Locate the cell with the specified text and output its [x, y] center coordinate. 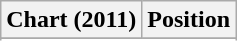
Chart (2011) [72, 20]
Position [189, 20]
